Return (X, Y) of the center of cell containing provided text 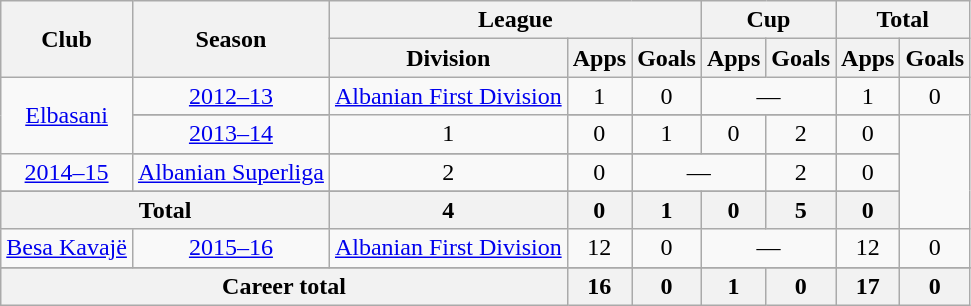
2013–14 (230, 134)
Cup (768, 20)
17 (868, 286)
5 (801, 210)
2015–16 (230, 248)
Season (230, 39)
16 (599, 286)
4 (448, 210)
Albanian Superliga (230, 172)
Elbasani (67, 115)
2012–13 (230, 96)
2014–15 (67, 172)
Besa Kavajë (67, 248)
Career total (284, 286)
Club (67, 39)
Division (448, 58)
League (515, 20)
